Locate the cell with the specified text and output its (X, Y) center coordinate. 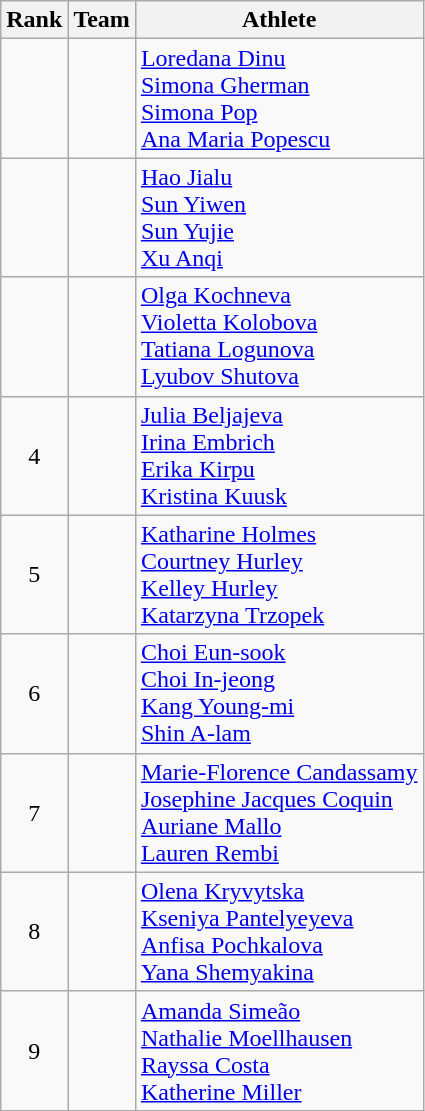
Loredana DinuSimona GhermanSimona PopAna Maria Popescu (279, 98)
Olena KryvytskaKseniya PantelyeyevaAnfisa PochkalovaYana Shemyakina (279, 932)
5 (34, 574)
Athlete (279, 20)
7 (34, 812)
Julia BeljajevaIrina EmbrichErika KirpuKristina Kuusk (279, 456)
Hao JialuSun YiwenSun YujieXu Anqi (279, 218)
Choi Eun-sookChoi In-jeongKang Young-miShin A-lam (279, 694)
9 (34, 1050)
6 (34, 694)
Olga KochnevaVioletta KolobovaTatiana LogunovaLyubov Shutova (279, 336)
8 (34, 932)
Team (102, 20)
Rank (34, 20)
Amanda SimeãoNathalie MoellhausenRayssa CostaKatherine Miller (279, 1050)
4 (34, 456)
Katharine HolmesCourtney HurleyKelley HurleyKatarzyna Trzopek (279, 574)
Marie-Florence CandassamyJosephine Jacques CoquinAuriane MalloLauren Rembi (279, 812)
